From the cell containing the given text, extract its center point as [X, Y] coordinate. 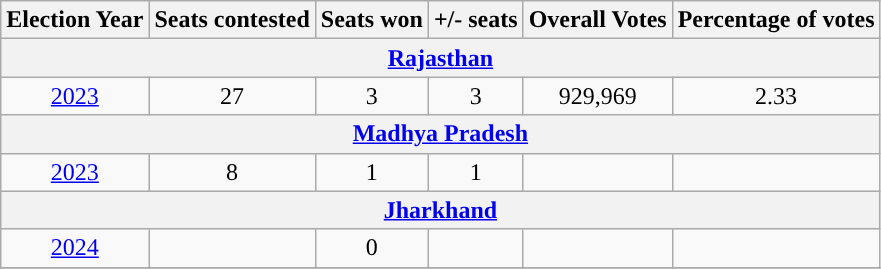
Rajasthan [440, 58]
8 [232, 172]
Election Year [75, 20]
Overall Votes [598, 20]
Seats won [372, 20]
27 [232, 96]
+/- seats [476, 20]
929,969 [598, 96]
Jharkhand [440, 210]
Percentage of votes [776, 20]
Madhya Pradesh [440, 134]
2024 [75, 248]
2.33 [776, 96]
Seats contested [232, 20]
0 [372, 248]
